Find where the given text appears and provide that cell's center as (x, y) coordinate. 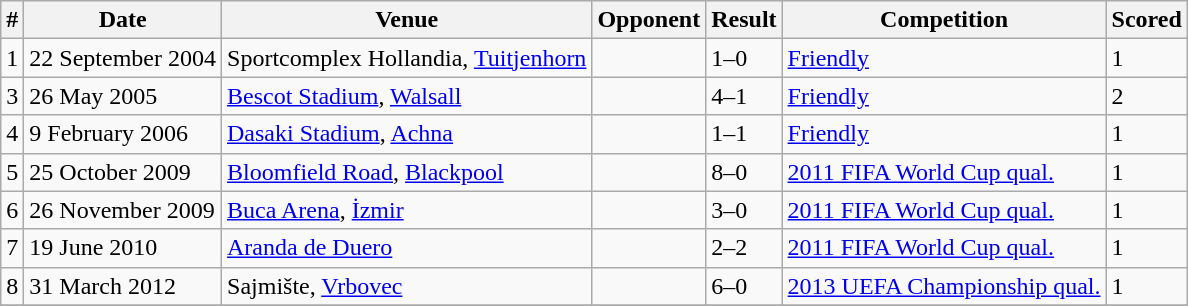
Result (744, 20)
2–2 (744, 248)
Date (123, 20)
8–0 (744, 172)
Bloomfield Road, Blackpool (407, 172)
9 February 2006 (123, 134)
7 (12, 248)
2013 UEFA Championship qual. (944, 286)
26 November 2009 (123, 210)
8 (12, 286)
31 March 2012 (123, 286)
Scored (1146, 20)
5 (12, 172)
26 May 2005 (123, 96)
4–1 (744, 96)
Buca Arena, İzmir (407, 210)
Competition (944, 20)
Venue (407, 20)
3 (12, 96)
# (12, 20)
6–0 (744, 286)
4 (12, 134)
6 (12, 210)
22 September 2004 (123, 58)
Aranda de Duero (407, 248)
3–0 (744, 210)
Sportcomplex Hollandia, Tuitjenhorn (407, 58)
1–0 (744, 58)
19 June 2010 (123, 248)
Opponent (649, 20)
Bescot Stadium, Walsall (407, 96)
25 October 2009 (123, 172)
Sajmište, Vrbovec (407, 286)
Dasaki Stadium, Achna (407, 134)
1–1 (744, 134)
2 (1146, 96)
